For the text-containing cell, return its midpoint in [x, y] coordinate format. 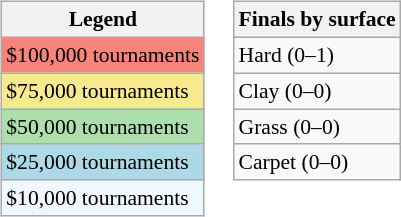
Grass (0–0) [318, 127]
Finals by surface [318, 20]
$75,000 tournaments [102, 91]
Carpet (0–0) [318, 162]
Legend [102, 20]
$25,000 tournaments [102, 162]
$10,000 tournaments [102, 198]
$100,000 tournaments [102, 55]
$50,000 tournaments [102, 127]
Hard (0–1) [318, 55]
Clay (0–0) [318, 91]
